Search for the cell housing the specified text and yield its (x, y) center coordinate. 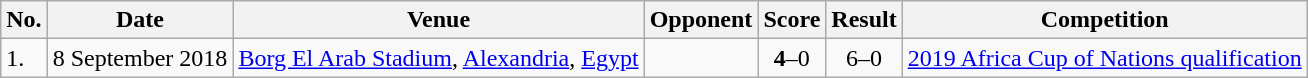
2019 Africa Cup of Nations qualification (1104, 58)
4–0 (792, 58)
No. (24, 20)
Opponent (701, 20)
Score (792, 20)
6–0 (864, 58)
8 September 2018 (140, 58)
Date (140, 20)
Venue (438, 20)
1. (24, 58)
Result (864, 20)
Borg El Arab Stadium, Alexandria, Egypt (438, 58)
Competition (1104, 20)
